Return [X, Y] of the center of cell containing provided text 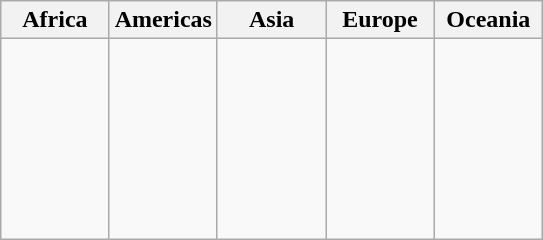
Europe [380, 20]
Asia [271, 20]
Africa [55, 20]
Oceania [488, 20]
Americas [163, 20]
